Identify which cell holds the provided text, then report its (x, y) central coordinate. 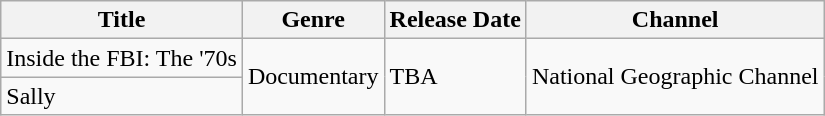
TBA (455, 77)
National Geographic Channel (675, 77)
Channel (675, 20)
Title (122, 20)
Documentary (313, 77)
Genre (313, 20)
Inside the FBI: The '70s (122, 58)
Sally (122, 96)
Release Date (455, 20)
